From the cell containing the given text, extract its center point as [x, y] coordinate. 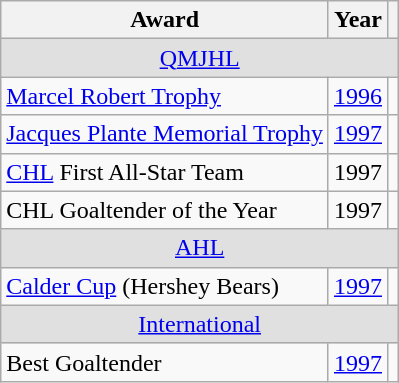
International [200, 324]
Jacques Plante Memorial Trophy [165, 134]
Calder Cup (Hershey Bears) [165, 286]
Best Goaltender [165, 362]
Marcel Robert Trophy [165, 96]
CHL First All-Star Team [165, 172]
Award [165, 20]
AHL [200, 248]
CHL Goaltender of the Year [165, 210]
QMJHL [200, 58]
1996 [358, 96]
Year [358, 20]
